Return (x, y) of the center of cell containing provided text 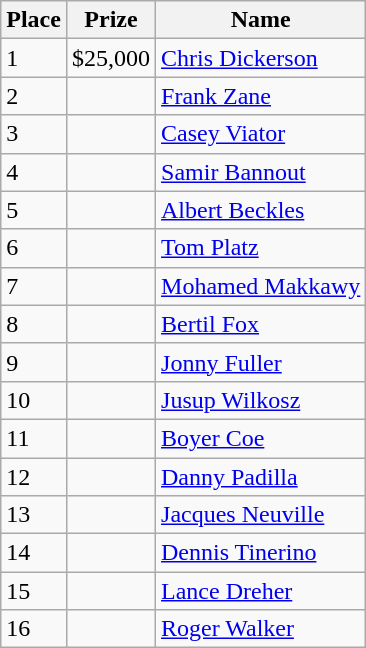
4 (34, 172)
Jacques Neuville (261, 515)
1 (34, 58)
9 (34, 362)
Place (34, 20)
Jusup Wilkosz (261, 400)
7 (34, 286)
Name (261, 20)
Samir Bannout (261, 172)
Lance Dreher (261, 591)
Mohamed Makkawy (261, 286)
3 (34, 134)
Albert Beckles (261, 210)
$25,000 (110, 58)
8 (34, 324)
10 (34, 400)
Boyer Coe (261, 438)
Prize (110, 20)
Casey Viator (261, 134)
5 (34, 210)
2 (34, 96)
15 (34, 591)
6 (34, 248)
12 (34, 477)
11 (34, 438)
Bertil Fox (261, 324)
Roger Walker (261, 629)
Tom Platz (261, 248)
Danny Padilla (261, 477)
16 (34, 629)
Dennis Tinerino (261, 553)
Frank Zane (261, 96)
13 (34, 515)
Chris Dickerson (261, 58)
Jonny Fuller (261, 362)
14 (34, 553)
